Extract the [x, y] coordinate from the center of the cell holding the provided text.  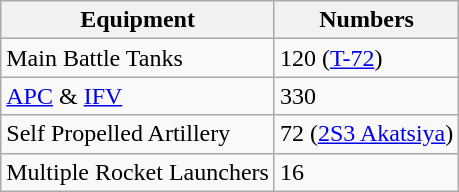
Main Battle Tanks [138, 58]
72 (2S3 Akatsiya) [366, 134]
APC & IFV [138, 96]
16 [366, 172]
Self Propelled Artillery [138, 134]
330 [366, 96]
Equipment [138, 20]
Numbers [366, 20]
120 (T-72) [366, 58]
Multiple Rocket Launchers [138, 172]
